Search for the cell housing the specified text and yield its [X, Y] center coordinate. 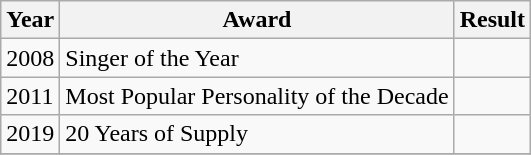
2019 [30, 134]
2008 [30, 58]
20 Years of Supply [257, 134]
Most Popular Personality of the Decade [257, 96]
Award [257, 20]
Singer of the Year [257, 58]
Year [30, 20]
2011 [30, 96]
Result [492, 20]
